Search for the cell housing the specified text and yield its [x, y] center coordinate. 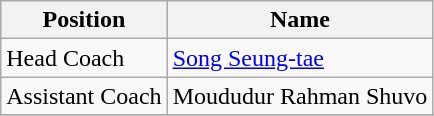
Position [84, 20]
Name [300, 20]
Moududur Rahman Shuvo [300, 96]
Assistant Coach [84, 96]
Head Coach [84, 58]
Song Seung-tae [300, 58]
